Identify which cell holds the provided text, then report its [X, Y] central coordinate. 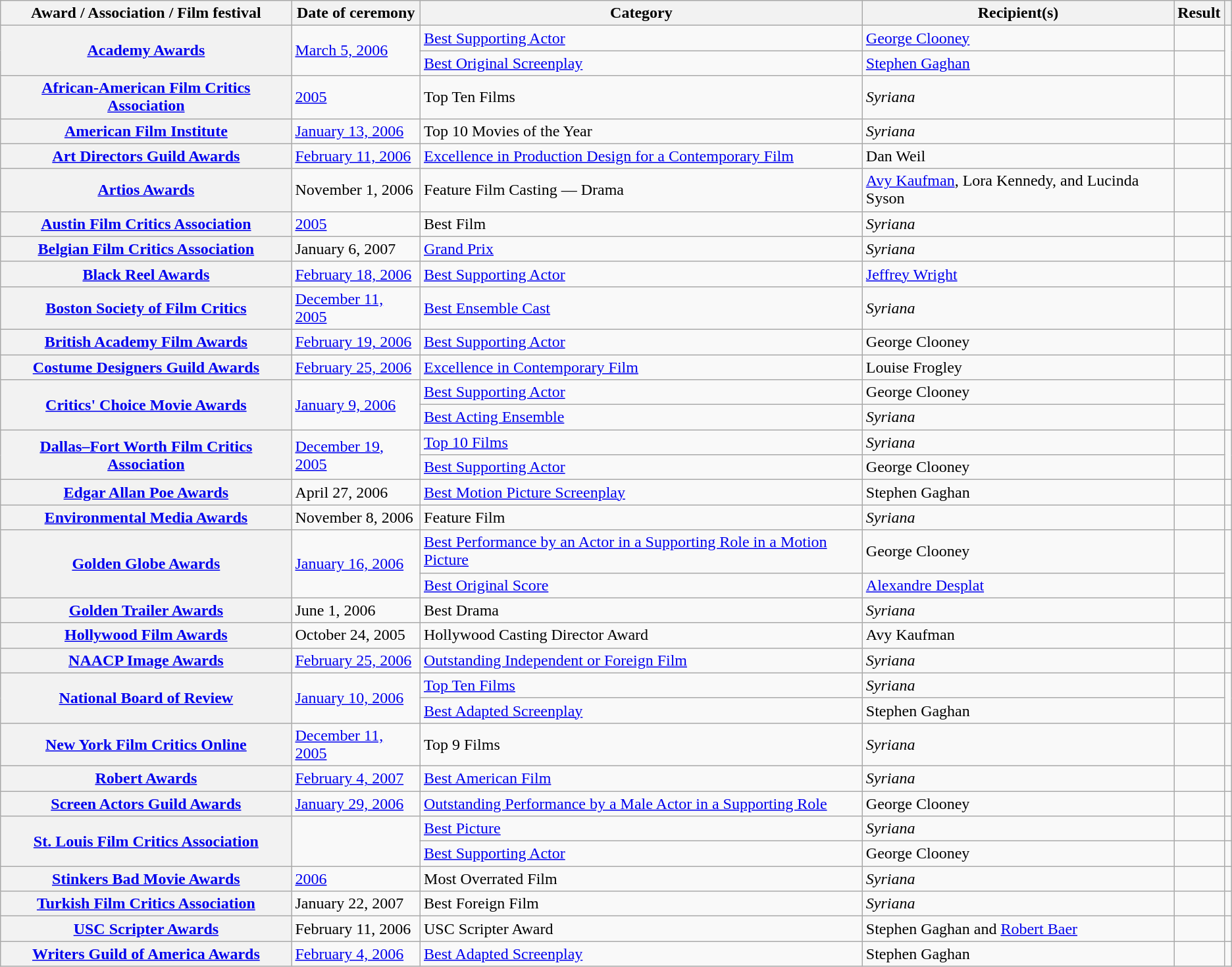
2006 [356, 879]
Top 10 Films [642, 442]
Excellence in Production Design for a Contemporary Film [642, 156]
February 19, 2006 [356, 342]
Best Film [642, 224]
January 10, 2006 [356, 698]
Best Foreign Film [642, 904]
Stinkers Bad Movie Awards [146, 879]
Dallas–Fort Worth Film Critics Association [146, 455]
Austin Film Critics Association [146, 224]
Jeffrey Wright [1017, 274]
Avy Kaufman, Lora Kennedy, and Lucinda Syson [1017, 190]
November 1, 2006 [356, 190]
Hollywood Casting Director Award [642, 635]
January 29, 2006 [356, 804]
Turkish Film Critics Association [146, 904]
Date of ceremony [356, 13]
Screen Actors Guild Awards [146, 804]
January 9, 2006 [356, 405]
Award / Association / Film festival [146, 13]
Result [1199, 13]
December 19, 2005 [356, 455]
Best American Film [642, 778]
New York Film Critics Online [146, 744]
Category [642, 13]
African-American Film Critics Association [146, 97]
January 22, 2007 [356, 904]
Best Acting Ensemble [642, 417]
Hollywood Film Awards [146, 635]
Academy Awards [146, 51]
St. Louis Film Critics Association [146, 841]
January 16, 2006 [356, 563]
Grand Prix [642, 249]
Excellence in Contemporary Film [642, 367]
January 6, 2007 [356, 249]
Dan Weil [1017, 156]
November 8, 2006 [356, 517]
Alexandre Desplat [1017, 585]
Belgian Film Critics Association [146, 249]
Top 9 Films [642, 744]
Stephen Gaghan and Robert Baer [1017, 929]
Outstanding Performance by a Male Actor in a Supporting Role [642, 804]
Edgar Allan Poe Awards [146, 492]
Recipient(s) [1017, 13]
April 27, 2006 [356, 492]
Writers Guild of America Awards [146, 954]
Environmental Media Awards [146, 517]
March 5, 2006 [356, 51]
National Board of Review [146, 698]
Outstanding Independent or Foreign Film [642, 660]
Best Drama [642, 610]
Golden Globe Awards [146, 563]
Art Directors Guild Awards [146, 156]
American Film Institute [146, 131]
Louise Frogley [1017, 367]
February 18, 2006 [356, 274]
USC Scripter Awards [146, 929]
October 24, 2005 [356, 635]
Robert Awards [146, 778]
Avy Kaufman [1017, 635]
Golden Trailer Awards [146, 610]
USC Scripter Award [642, 929]
Artios Awards [146, 190]
Best Performance by an Actor in a Supporting Role in a Motion Picture [642, 552]
Costume Designers Guild Awards [146, 367]
February 4, 2007 [356, 778]
Black Reel Awards [146, 274]
British Academy Film Awards [146, 342]
Boston Society of Film Critics [146, 308]
February 4, 2006 [356, 954]
Top 10 Movies of the Year [642, 131]
Best Motion Picture Screenplay [642, 492]
Feature Film Casting — Drama [642, 190]
January 13, 2006 [356, 131]
Critics' Choice Movie Awards [146, 405]
NAACP Image Awards [146, 660]
Best Ensemble Cast [642, 308]
June 1, 2006 [356, 610]
Most Overrated Film [642, 879]
Best Original Screenplay [642, 63]
Best Original Score [642, 585]
Best Picture [642, 829]
Feature Film [642, 517]
